Pinpoint the cell where the given text exists, returning its [x, y] midpoint coordinate. 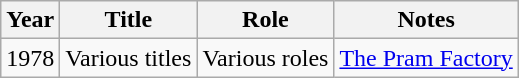
Role [266, 20]
Title [128, 20]
Various roles [266, 58]
Various titles [128, 58]
Notes [426, 20]
1978 [30, 58]
The Pram Factory [426, 58]
Year [30, 20]
